Pinpoint the cell where the given text exists, returning its (x, y) midpoint coordinate. 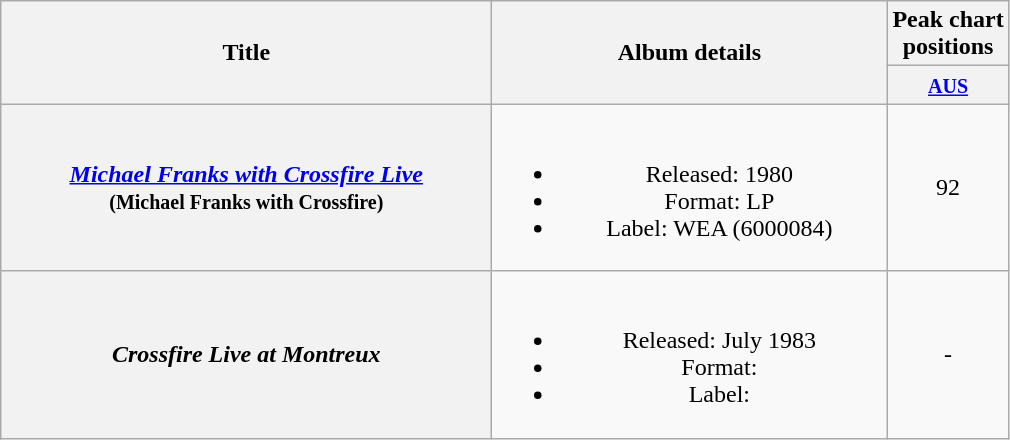
Released: 1980Format: LPLabel: WEA (6000084) (690, 188)
Album details (690, 52)
- (948, 354)
Title (246, 52)
AUS (948, 85)
Peak chartpositions (948, 34)
92 (948, 188)
Michael Franks with Crossfire Live (Michael Franks with Crossfire) (246, 188)
Crossfire Live at Montreux (246, 354)
Released: July 1983Format:Label: (690, 354)
